Extract the [x, y] coordinate from the center of the cell holding the provided text.  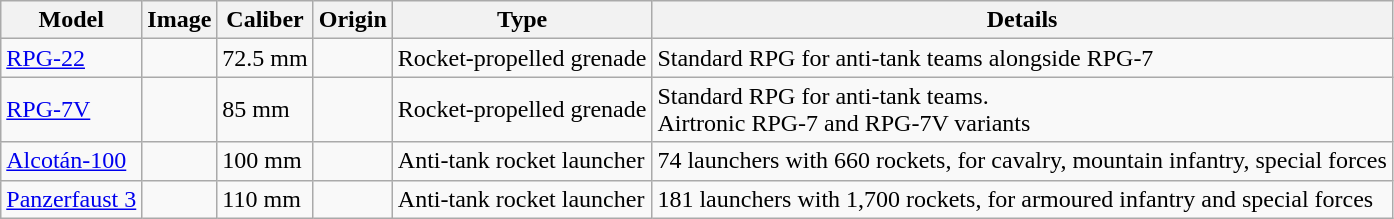
110 mm [265, 199]
181 launchers with 1,700 rockets, for armoured infantry and special forces [1022, 199]
100 mm [265, 161]
Caliber [265, 20]
Standard RPG for anti-tank teams alongside RPG-7 [1022, 58]
85 mm [265, 110]
Model [72, 20]
Type [522, 20]
Image [180, 20]
Standard RPG for anti-tank teams.Airtronic RPG-7 and RPG-7V variants [1022, 110]
RPG-22 [72, 58]
Panzerfaust 3 [72, 199]
74 launchers with 660 rockets, for cavalry, mountain infantry, special forces [1022, 161]
72.5 mm [265, 58]
Alcotán-100 [72, 161]
RPG-7V [72, 110]
Origin [352, 20]
Details [1022, 20]
